Locate the cell with the specified text and output its (X, Y) center coordinate. 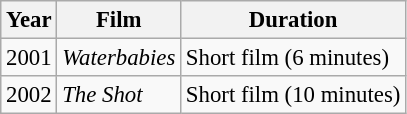
Waterbabies (119, 58)
Short film (10 minutes) (294, 95)
2001 (29, 58)
The Shot (119, 95)
Year (29, 20)
Film (119, 20)
Duration (294, 20)
2002 (29, 95)
Short film (6 minutes) (294, 58)
